Pinpoint the cell where the given text exists, returning its (X, Y) midpoint coordinate. 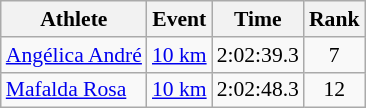
7 (334, 55)
Angélica André (74, 55)
Athlete (74, 19)
2:02:48.3 (258, 90)
Mafalda Rosa (74, 90)
Time (258, 19)
Rank (334, 19)
Event (180, 19)
2:02:39.3 (258, 55)
12 (334, 90)
